Output the [X, Y] coordinate of the center of the cell containing the given text.  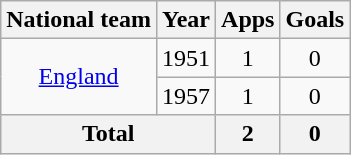
Total [108, 134]
1951 [186, 58]
Year [186, 20]
Goals [315, 20]
2 [248, 134]
Apps [248, 20]
1957 [186, 96]
National team [79, 20]
England [79, 77]
